For the text-containing cell, return its midpoint in [x, y] coordinate format. 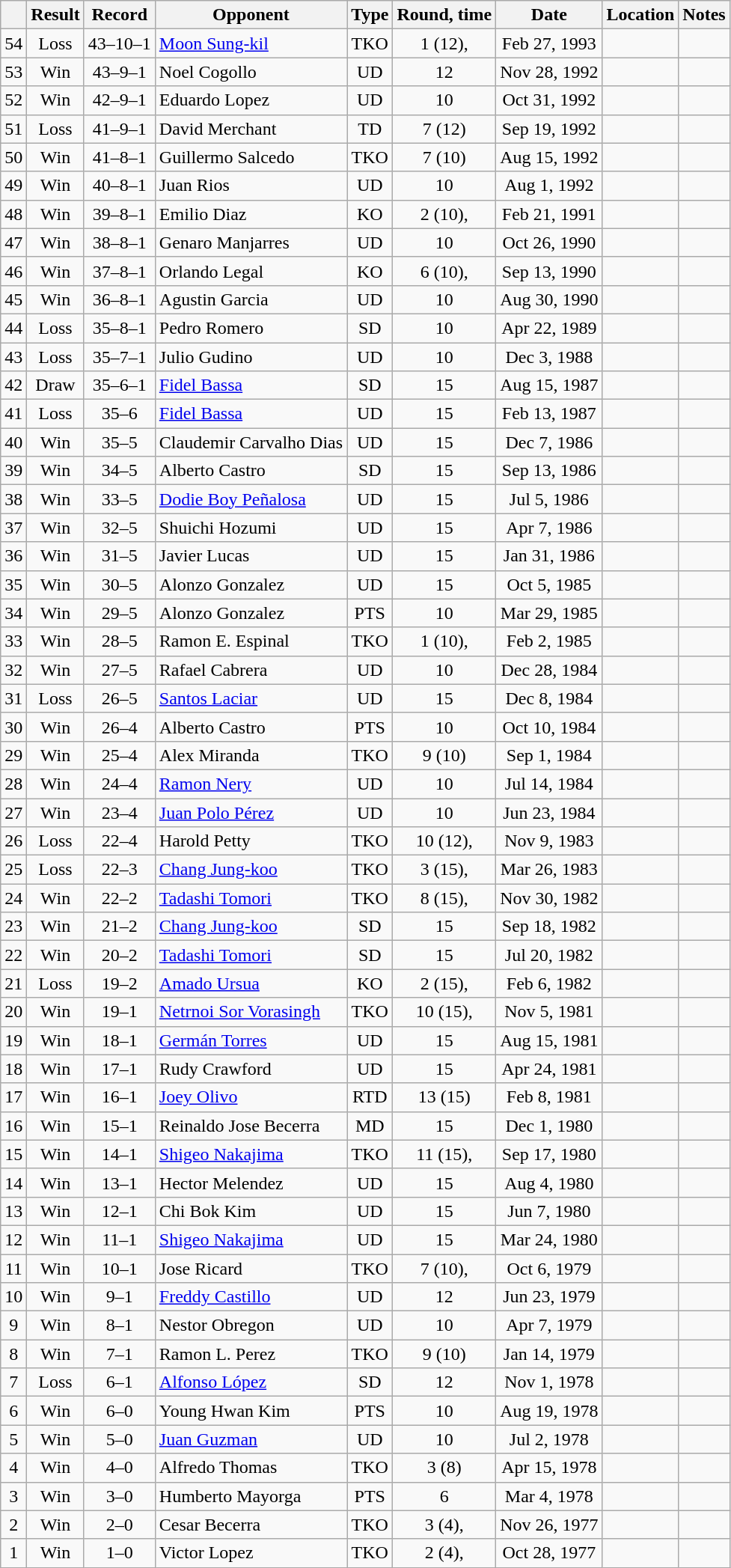
16 [13, 1126]
17 [13, 1097]
32 [13, 670]
33 [13, 641]
35–6 [120, 414]
43–10–1 [120, 43]
MD [370, 1126]
Chi Bok Kim [251, 1211]
1 (10), [444, 641]
1 [13, 1553]
Rafael Cabrera [251, 670]
33–5 [120, 499]
38 [13, 499]
Guillermo Salcedo [251, 157]
16–1 [120, 1097]
Germán Torres [251, 1040]
Jun 23, 1979 [549, 1297]
Nov 26, 1977 [549, 1525]
Aug 15, 1992 [549, 157]
Cesar Becerra [251, 1525]
1 (12), [444, 43]
13 (15) [444, 1097]
Alfonso López [251, 1382]
Humberto Mayorga [251, 1496]
Oct 10, 1984 [549, 727]
Date [549, 15]
Opponent [251, 15]
Dec 7, 1986 [549, 442]
Oct 6, 1979 [549, 1269]
Oct 26, 1990 [549, 242]
Sep 17, 1980 [549, 1154]
31 [13, 698]
Dec 8, 1984 [549, 698]
Netrnoi Sor Vorasingh [251, 1012]
Ramon E. Espinal [251, 641]
Feb 13, 1987 [549, 414]
Feb 2, 1985 [549, 641]
7–1 [120, 1354]
David Merchant [251, 129]
Dec 3, 1988 [549, 357]
35–5 [120, 442]
3 (15), [444, 870]
Oct 5, 1985 [549, 585]
7 (10) [444, 157]
Freddy Castillo [251, 1297]
54 [13, 43]
34–5 [120, 471]
Jul 20, 1982 [549, 955]
Nestor Obregon [251, 1326]
Nov 1, 1978 [549, 1382]
Emilio Diaz [251, 214]
Sep 18, 1982 [549, 927]
23–4 [120, 812]
TD [370, 129]
Location [640, 15]
19–2 [120, 983]
11–1 [120, 1239]
Sep 19, 1992 [549, 129]
Mar 4, 1978 [549, 1496]
35 [13, 585]
3–0 [120, 1496]
30–5 [120, 585]
Jun 23, 1984 [549, 812]
37–8–1 [120, 271]
38–8–1 [120, 242]
52 [13, 100]
Nov 9, 1983 [549, 841]
Alfredo Thomas [251, 1468]
13 [13, 1211]
4–0 [120, 1468]
Dodie Boy Peñalosa [251, 499]
Notes [704, 15]
20–2 [120, 955]
Julio Gudino [251, 357]
Type [370, 15]
1–0 [120, 1553]
28 [13, 784]
Hector Melendez [251, 1183]
42 [13, 385]
6–0 [120, 1411]
3 (4), [444, 1525]
Oct 28, 1977 [549, 1553]
8–1 [120, 1326]
Round, time [444, 15]
Nov 5, 1981 [549, 1012]
Jun 7, 1980 [549, 1211]
Mar 29, 1985 [549, 613]
22–4 [120, 841]
Aug 15, 1987 [549, 385]
Juan Rios [251, 186]
Feb 6, 1982 [549, 983]
Noel Cogollo [251, 72]
Sep 13, 1986 [549, 471]
Reinaldo Jose Becerra [251, 1126]
53 [13, 72]
21 [13, 983]
Apr 15, 1978 [549, 1468]
2–0 [120, 1525]
39 [13, 471]
28–5 [120, 641]
27 [13, 812]
2 (4), [444, 1553]
32–5 [120, 528]
Victor Lopez [251, 1553]
Pedro Romero [251, 328]
5–0 [120, 1439]
Shuichi Hozumi [251, 528]
Aug 30, 1990 [549, 299]
24 [13, 898]
19–1 [120, 1012]
41 [13, 414]
20 [13, 1012]
6–1 [120, 1382]
48 [13, 214]
11 (15), [444, 1154]
44 [13, 328]
Apr 7, 1986 [549, 528]
22–3 [120, 870]
14–1 [120, 1154]
Sep 1, 1984 [549, 755]
8 (15), [444, 898]
2 [13, 1525]
Feb 27, 1993 [549, 43]
8 [13, 1354]
29–5 [120, 613]
10 (12), [444, 841]
Sep 13, 1990 [549, 271]
Nov 28, 1992 [549, 72]
24–4 [120, 784]
17–1 [120, 1069]
25–4 [120, 755]
Feb 21, 1991 [549, 214]
Eduardo Lopez [251, 100]
Apr 24, 1981 [549, 1069]
26–5 [120, 698]
10–1 [120, 1269]
13–1 [120, 1183]
5 [13, 1439]
42–9–1 [120, 100]
4 [13, 1468]
18–1 [120, 1040]
Jose Ricard [251, 1269]
23 [13, 927]
41–9–1 [120, 129]
15–1 [120, 1126]
26–4 [120, 727]
25 [13, 870]
12–1 [120, 1211]
14 [13, 1183]
Aug 4, 1980 [549, 1183]
Dec 1, 1980 [549, 1126]
3 (8) [444, 1468]
Aug 1, 1992 [549, 186]
Feb 8, 1981 [549, 1097]
Apr 7, 1979 [549, 1326]
10 (15), [444, 1012]
41–8–1 [120, 157]
18 [13, 1069]
34 [13, 613]
40–8–1 [120, 186]
36–8–1 [120, 299]
43–9–1 [120, 72]
Aug 15, 1981 [549, 1040]
40 [13, 442]
Jul 14, 1984 [549, 784]
Oct 31, 1992 [549, 100]
7 (10), [444, 1269]
43 [13, 357]
6 (10), [444, 271]
Moon Sung-kil [251, 43]
9 [13, 1326]
Young Hwan Kim [251, 1411]
31–5 [120, 556]
39–8–1 [120, 214]
Orlando Legal [251, 271]
35–8–1 [120, 328]
Joey Olivo [251, 1097]
Amado Ursua [251, 983]
Record [120, 15]
Mar 24, 1980 [549, 1239]
36 [13, 556]
Alex Miranda [251, 755]
21–2 [120, 927]
45 [13, 299]
30 [13, 727]
Dec 28, 1984 [549, 670]
51 [13, 129]
49 [13, 186]
Draw [55, 385]
Santos Laciar [251, 698]
50 [13, 157]
27–5 [120, 670]
2 (15), [444, 983]
Jan 31, 1986 [549, 556]
Nov 30, 1982 [549, 898]
2 (10), [444, 214]
Aug 19, 1978 [549, 1411]
Apr 22, 1989 [549, 328]
Javier Lucas [251, 556]
3 [13, 1496]
RTD [370, 1097]
Jul 5, 1986 [549, 499]
46 [13, 271]
Ramon L. Perez [251, 1354]
Ramon Nery [251, 784]
Harold Petty [251, 841]
29 [13, 755]
19 [13, 1040]
7 (12) [444, 129]
Jan 14, 1979 [549, 1354]
35–6–1 [120, 385]
26 [13, 841]
Jul 2, 1978 [549, 1439]
7 [13, 1382]
Genaro Manjarres [251, 242]
47 [13, 242]
Claudemir Carvalho Dias [251, 442]
Result [55, 15]
22 [13, 955]
35–7–1 [120, 357]
Juan Polo Pérez [251, 812]
11 [13, 1269]
Rudy Crawford [251, 1069]
Juan Guzman [251, 1439]
Mar 26, 1983 [549, 870]
22–2 [120, 898]
9–1 [120, 1297]
37 [13, 528]
Agustin Garcia [251, 299]
